Determine the (X, Y) coordinate at the center of the cell enclosing the given text.  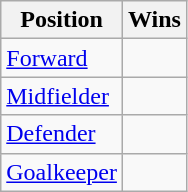
Forward (62, 58)
Goalkeeper (62, 172)
Midfielder (62, 96)
Defender (62, 134)
Wins (154, 20)
Position (62, 20)
